Capture the cell that displays the provided text and extract its (x, y) central coordinate. 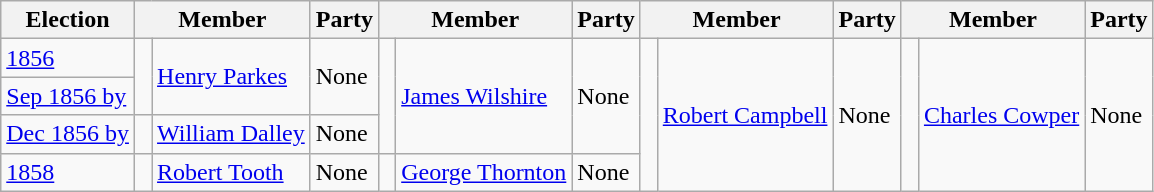
James Wilshire (484, 96)
Sep 1856 by (68, 96)
Robert Campbell (745, 115)
1856 (68, 58)
Dec 1856 by (68, 134)
1858 (68, 172)
Robert Tooth (232, 172)
George Thornton (484, 172)
Election (68, 20)
Charles Cowper (1001, 115)
William Dalley (232, 134)
Henry Parkes (232, 77)
